Return the [X, Y] coordinate for the center point of the cell that contains the specified text.  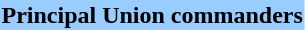
Principal Union commanders [152, 15]
